Output the [X, Y] coordinate of the center of the cell containing the given text.  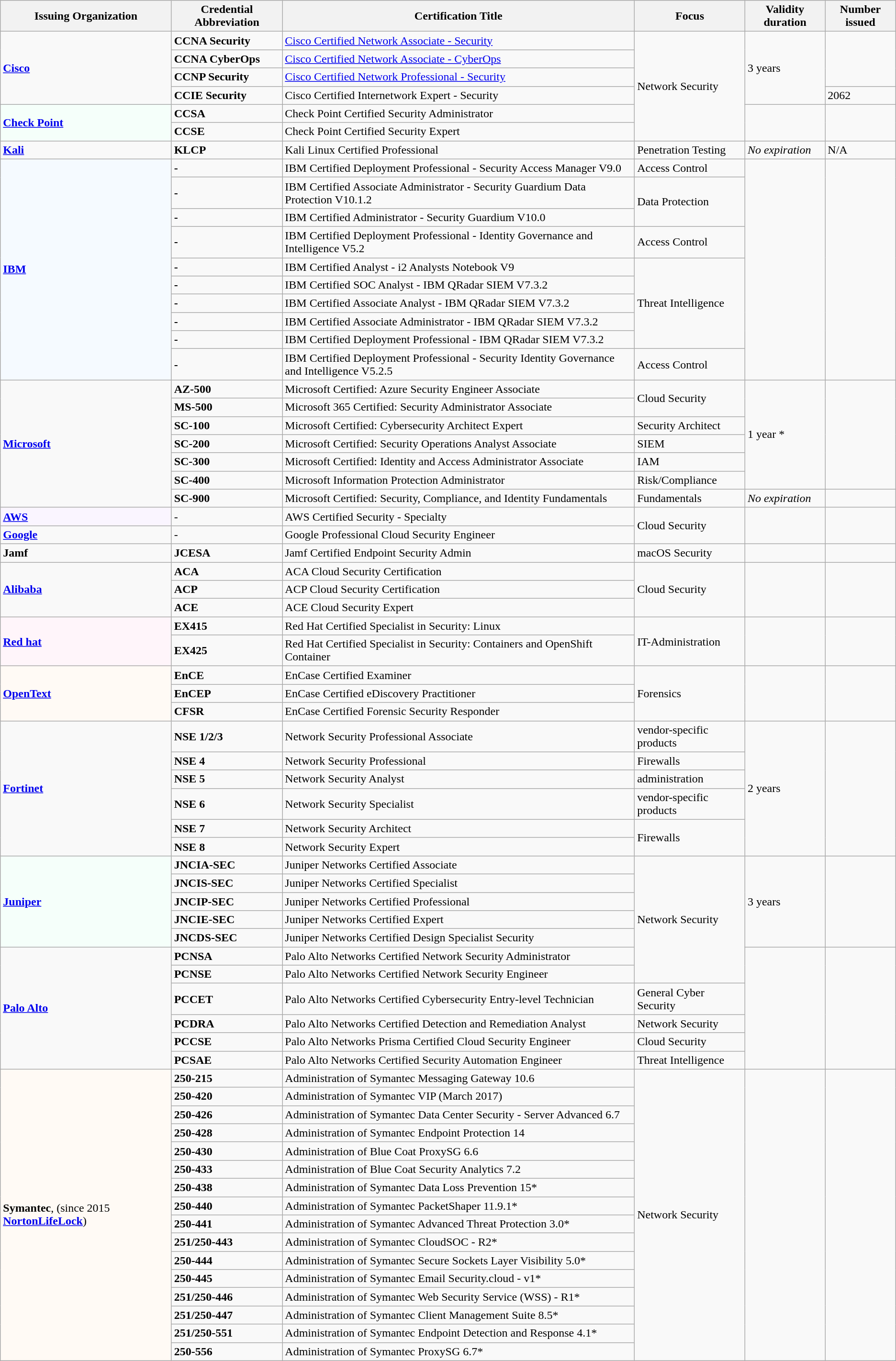
Network Security Professional [459, 761]
Penetration Testing [690, 150]
Google [86, 535]
Certification Title [459, 16]
Palo Alto Networks Certified Security Automation Engineer [459, 1060]
250-433 [227, 1169]
Google Professional Cloud Security Engineer [459, 535]
PCCSE [227, 1042]
ACE Cloud Security Expert [459, 608]
PCNSE [227, 974]
MS-500 [227, 407]
administration [690, 779]
Juniper [86, 901]
Cisco Certified Network Associate - CyberOps [459, 59]
EnCase Certified Examiner [459, 675]
CCNA Security [227, 41]
250-556 [227, 1351]
Red hat [86, 641]
Administration of Symantec Client Management Suite 8.5* [459, 1315]
Jamf [86, 553]
NSE 1/2/3 [227, 736]
251/250-551 [227, 1333]
Palo Alto Networks Certified Network Security Administrator [459, 956]
EX425 [227, 651]
Validity duration [785, 16]
Issuing Organization [86, 16]
IBM Certified Deployment Professional - Identity Governance and Intelligence V5.2 [459, 242]
EX415 [227, 626]
IBM Certified Associate Administrator - IBM QRadar SIEM V7.3.2 [459, 322]
PCSAE [227, 1060]
NSE 6 [227, 804]
250-430 [227, 1151]
Fortinet [86, 788]
Administration of Symantec Data Loss Prevention 15* [459, 1187]
Administration of Symantec Data Center Security - Server Advanced 6.7 [459, 1115]
ACP [227, 590]
2062 [861, 95]
CCIE Security [227, 95]
250-428 [227, 1133]
SIEM [690, 444]
IAM [690, 462]
Check Point Certified Security Administrator [459, 113]
Check Point [86, 123]
2 years [785, 788]
PCCET [227, 999]
Forensics [690, 693]
SC-100 [227, 425]
Administration of Symantec Endpoint Detection and Response 4.1* [459, 1333]
Network Security Professional Associate [459, 736]
CCSE [227, 132]
AZ-500 [227, 389]
Palo Alto [86, 1008]
Administration of Symantec Advanced Threat Protection 3.0* [459, 1224]
Juniper Networks Certified Specialist [459, 883]
Risk/Compliance [690, 480]
Palo Alto Networks Certified Cybersecurity Entry-level Technician [459, 999]
macOS Security [690, 553]
Jamf Certified Endpoint Security Admin [459, 553]
JNCDS-SEC [227, 938]
Microsoft Certified: Identity and Access Administrator Associate [459, 462]
Administration of Blue Coat ProxySG 6.6 [459, 1151]
KLCP [227, 150]
SC-200 [227, 444]
ACE [227, 608]
Administration of Symantec Web Security Service (WSS) - R1* [459, 1297]
JNCIA-SEC [227, 865]
Administration of Symantec VIP (March 2017) [459, 1096]
General Cyber Security [690, 999]
ACA Cloud Security Certification [459, 571]
EnCase Certified eDiscovery Practitioner [459, 693]
Number issued [861, 16]
JNCIP-SEC [227, 901]
Administration of Symantec PacketShaper 11.9.1* [459, 1205]
IBM Certified Analyst - i2 Analysts Notebook V9 [459, 267]
Juniper Networks Certified Expert [459, 920]
Cisco [86, 68]
NSE 7 [227, 828]
NSE 4 [227, 761]
N/A [861, 150]
Cisco Certified Network Associate - Security [459, 41]
Administration of Blue Coat Security Analytics 7.2 [459, 1169]
Security Architect [690, 425]
250-441 [227, 1224]
Juniper Networks Certified Professional [459, 901]
Microsoft 365 Certified: Security Administrator Associate [459, 407]
ACP Cloud Security Certification [459, 590]
250-426 [227, 1115]
Administration of Symantec Secure Sockets Layer Visibility 5.0* [459, 1261]
Cisco Certified Network Professional - Security [459, 77]
Administration of Symantec Endpoint Protection 14 [459, 1133]
IBM [86, 269]
ACA [227, 571]
Microsoft [86, 444]
Microsoft Information Protection Administrator [459, 480]
CCSA [227, 113]
Microsoft Certified: Security Operations Analyst Associate [459, 444]
CCNA CyberOps [227, 59]
251/250-446 [227, 1297]
Administration of Symantec CloudSOC - R2* [459, 1242]
NSE 8 [227, 847]
Juniper Networks Certified Design Specialist Security [459, 938]
Palo Alto Networks Prisma Certified Cloud Security Engineer [459, 1042]
1 year * [785, 435]
Check Point Certified Security Expert [459, 132]
JCESA [227, 553]
SC-900 [227, 498]
OpenText [86, 693]
Cisco Certified Internetwork Expert - Security [459, 95]
Juniper Networks Certified Associate [459, 865]
Data Protection [690, 202]
EnCE [227, 675]
NSE 5 [227, 779]
CFSR [227, 712]
IBM Certified SOC Analyst - IBM QRadar SIEM V7.3.2 [459, 285]
Network Security Expert [459, 847]
Microsoft Certified: Azure Security Engineer Associate [459, 389]
Kali Linux Certified Professional [459, 150]
AWS [86, 516]
IBM Certified Associate Administrator - Security Guardium Data Protection V10.1.2 [459, 192]
Fundamentals [690, 498]
Credential Abbreviation [227, 16]
Microsoft Certified: Security, Compliance, and Identity Fundamentals [459, 498]
Microsoft Certified: Cybersecurity Architect Expert [459, 425]
250-445 [227, 1279]
JNCIS-SEC [227, 883]
251/250-443 [227, 1242]
Network Security Specialist [459, 804]
JNCIE-SEC [227, 920]
Palo Alto Networks Certified Detection and Remediation Analyst [459, 1024]
Network Security Architect [459, 828]
250-440 [227, 1205]
251/250-447 [227, 1315]
PCNSA [227, 956]
AWS Certified Security - Specialty [459, 516]
250-420 [227, 1096]
Red Hat Certified Specialist in Security: Linux [459, 626]
Administration of Symantec ProxySG 6.7* [459, 1351]
250-215 [227, 1078]
Palo Alto Networks Certified Network Security Engineer [459, 974]
250-444 [227, 1261]
EnCase Certified Forensic Security Responder [459, 712]
PCDRA [227, 1024]
Administration of Symantec Messaging Gateway 10.6 [459, 1078]
Focus [690, 16]
IT-Administration [690, 641]
Kali [86, 150]
IBM Certified Deployment Professional - Security Access Manager V9.0 [459, 168]
IBM Certified Associate Analyst - IBM QRadar SIEM V7.3.2 [459, 303]
CCNP Security [227, 77]
IBM Certified Deployment Professional - IBM QRadar SIEM V7.3.2 [459, 340]
250-438 [227, 1187]
Red Hat Certified Specialist in Security: Containers and OpenShift Container [459, 651]
Alibaba [86, 589]
IBM Certified Deployment Professional - Security Identity Governance and Intelligence V5.2.5 [459, 365]
Network Security Analyst [459, 779]
SC-300 [227, 462]
EnCEP [227, 693]
Administration of Symantec Email Security.cloud - v1* [459, 1279]
IBM Certified Administrator - Security Guardium V10.0 [459, 217]
Symantec, (since 2015 NortonLifeLock) [86, 1215]
SC-400 [227, 480]
